Scan for the cell matching the given text and deliver its [X, Y] coordinate at center. 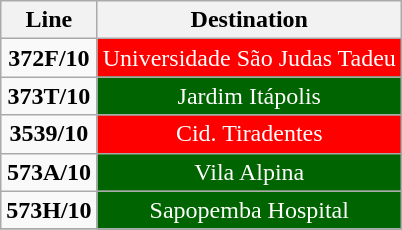
Jardim Itápolis [249, 96]
Line [49, 20]
Destination [249, 20]
3539/10 [49, 134]
372F/10 [49, 58]
Cid. Tiradentes [249, 134]
Vila Alpina [249, 172]
373T/10 [49, 96]
573H/10 [49, 210]
Sapopemba Hospital [249, 210]
Universidade São Judas Tadeu [249, 58]
573A/10 [49, 172]
